Output the [X, Y] coordinate of the center of the cell containing the given text.  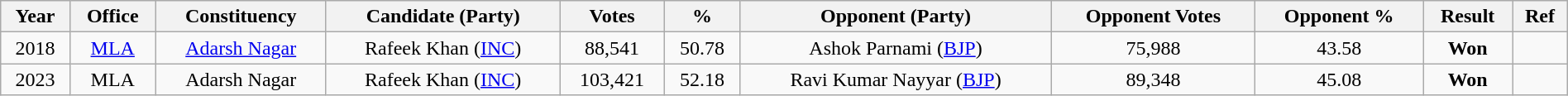
Year [35, 17]
89,348 [1153, 79]
Opponent (Party) [896, 17]
75,988 [1153, 48]
2023 [35, 79]
52.18 [702, 79]
88,541 [612, 48]
Votes [612, 17]
Ashok Parnami (BJP) [896, 48]
103,421 [612, 79]
Office [112, 17]
Candidate (Party) [443, 17]
Opponent Votes [1153, 17]
50.78 [702, 48]
2018 [35, 48]
Ref [1540, 17]
Ravi Kumar Nayyar (BJP) [896, 79]
43.58 [1340, 48]
Opponent % [1340, 17]
45.08 [1340, 79]
Constituency [241, 17]
% [702, 17]
Result [1468, 17]
